Search for the cell housing the specified text and yield its [x, y] center coordinate. 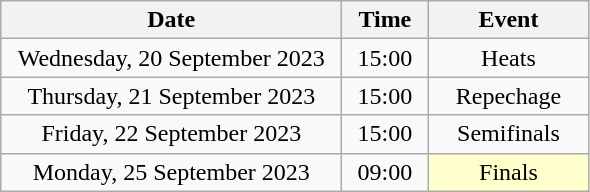
Time [385, 20]
Event [508, 20]
09:00 [385, 172]
Repechage [508, 96]
Semifinals [508, 134]
Monday, 25 September 2023 [172, 172]
Thursday, 21 September 2023 [172, 96]
Date [172, 20]
Heats [508, 58]
Friday, 22 September 2023 [172, 134]
Wednesday, 20 September 2023 [172, 58]
Finals [508, 172]
